Return the [X, Y] coordinate for the center point of the cell that contains the specified text.  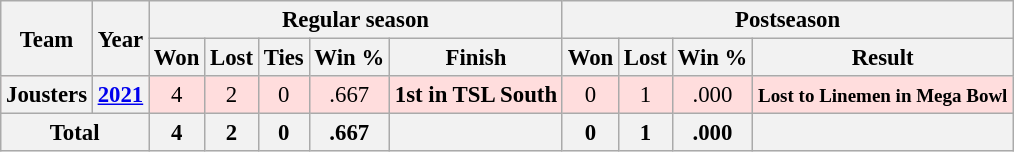
Total [75, 133]
Postseason [787, 20]
Lost to Linemen in Mega Bowl [883, 95]
1st in TSL South [476, 95]
Year [120, 38]
Result [883, 58]
Jousters [47, 95]
Team [47, 38]
Ties [284, 58]
2021 [120, 95]
Finish [476, 58]
Regular season [355, 20]
